From the cell containing the given text, extract its center point as [X, Y] coordinate. 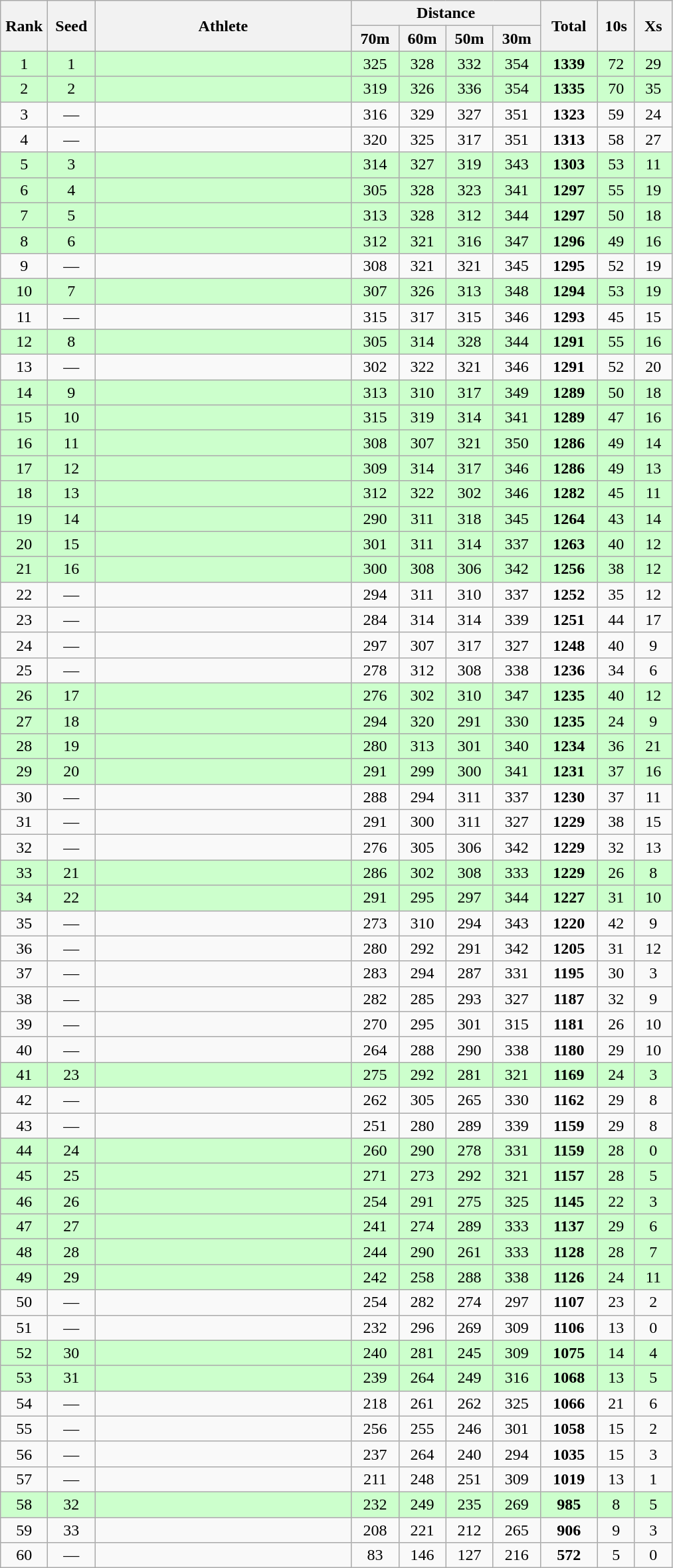
350 [517, 443]
211 [375, 1479]
258 [423, 1277]
1264 [569, 519]
985 [569, 1504]
1195 [569, 974]
255 [423, 1429]
Distance [446, 13]
41 [24, 1075]
283 [375, 974]
246 [469, 1429]
572 [569, 1555]
39 [24, 1024]
1058 [569, 1429]
1294 [569, 291]
10s [616, 26]
46 [24, 1201]
1019 [569, 1479]
286 [375, 873]
285 [423, 999]
70 [616, 89]
329 [423, 114]
208 [375, 1529]
1075 [569, 1353]
237 [375, 1454]
1296 [569, 240]
60m [423, 39]
51 [24, 1328]
239 [375, 1378]
348 [517, 291]
340 [517, 746]
1231 [569, 772]
72 [616, 64]
1205 [569, 948]
242 [375, 1277]
1236 [569, 670]
1137 [569, 1227]
1295 [569, 266]
1157 [569, 1176]
212 [469, 1529]
271 [375, 1176]
1106 [569, 1328]
221 [423, 1529]
1187 [569, 999]
Rank [24, 26]
Total [569, 26]
1248 [569, 645]
1335 [569, 89]
216 [517, 1555]
1293 [569, 317]
244 [375, 1252]
57 [24, 1479]
56 [24, 1454]
1252 [569, 594]
1303 [569, 165]
1066 [569, 1403]
1234 [569, 746]
1230 [569, 797]
50m [469, 39]
Xs [653, 26]
296 [423, 1328]
1180 [569, 1049]
1339 [569, 64]
1068 [569, 1378]
1107 [569, 1302]
1263 [569, 544]
1169 [569, 1075]
336 [469, 89]
260 [375, 1151]
906 [569, 1529]
1220 [569, 923]
1035 [569, 1454]
248 [423, 1479]
70m [375, 39]
1251 [569, 620]
1128 [569, 1252]
1145 [569, 1201]
332 [469, 64]
48 [24, 1252]
287 [469, 974]
127 [469, 1555]
83 [375, 1555]
1282 [569, 493]
323 [469, 190]
318 [469, 519]
1256 [569, 569]
Athlete [223, 26]
245 [469, 1353]
256 [375, 1429]
299 [423, 772]
284 [375, 620]
293 [469, 999]
1181 [569, 1024]
30m [517, 39]
54 [24, 1403]
1162 [569, 1100]
349 [517, 392]
60 [24, 1555]
218 [375, 1403]
241 [375, 1227]
1227 [569, 898]
Seed [72, 26]
1313 [569, 139]
146 [423, 1555]
270 [375, 1024]
1323 [569, 114]
235 [469, 1504]
1126 [569, 1277]
